Provide the [X, Y] coordinate of the cell's center where the given text is located.  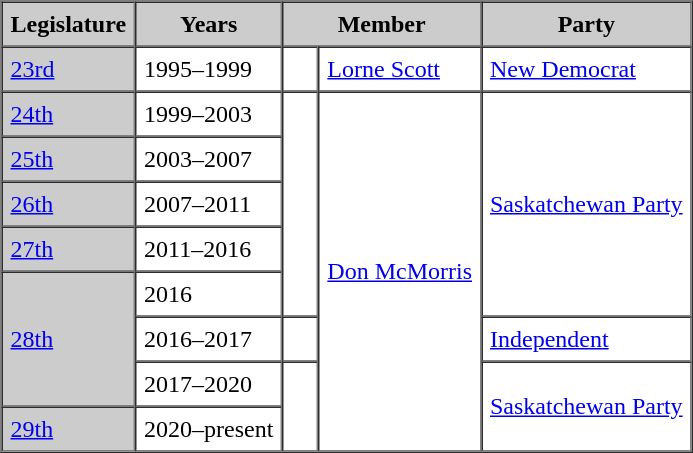
Member [382, 24]
2003–2007 [208, 158]
Party [586, 24]
2017–2020 [208, 384]
1995–1999 [208, 68]
2016–2017 [208, 338]
Don McMorris [400, 272]
25th [69, 158]
2020–present [208, 428]
29th [69, 428]
Legislature [69, 24]
Years [208, 24]
Independent [586, 338]
1999–2003 [208, 114]
2016 [208, 294]
2011–2016 [208, 248]
26th [69, 204]
27th [69, 248]
New Democrat [586, 68]
Lorne Scott [400, 68]
23rd [69, 68]
24th [69, 114]
28th [69, 340]
2007–2011 [208, 204]
